Detect which cell encompasses the target text, then output its (X, Y) center coordinate. 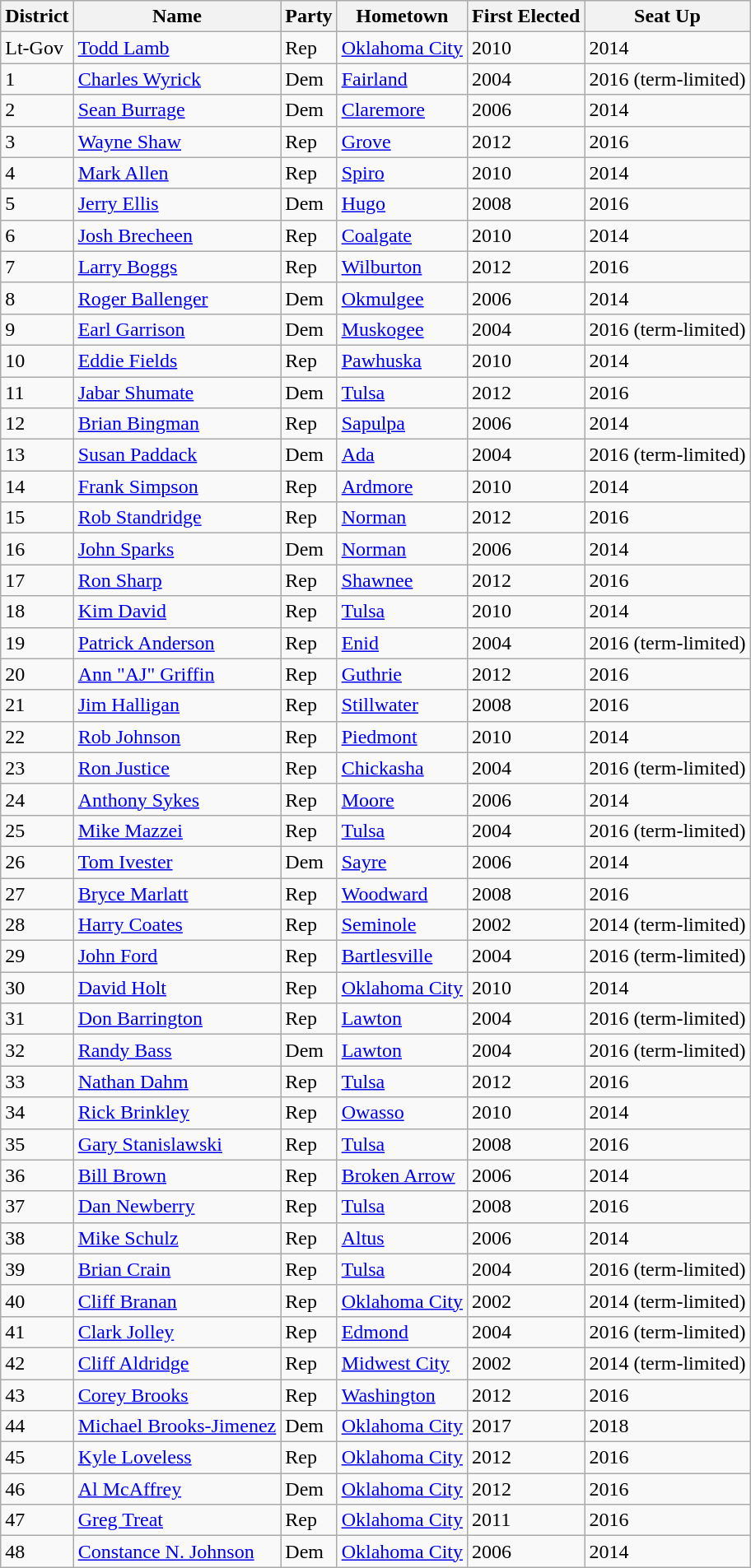
Party (309, 16)
30 (37, 988)
Pawhuska (402, 361)
43 (37, 1395)
23 (37, 768)
Lt-Gov (37, 48)
20 (37, 674)
Mike Schulz (177, 1238)
Rob Standridge (177, 518)
36 (37, 1175)
Brian Bingman (177, 424)
Clark Jolley (177, 1332)
29 (37, 956)
Okmulgee (402, 298)
Gary Stanislawski (177, 1144)
Don Barrington (177, 1019)
Charles Wyrick (177, 79)
40 (37, 1300)
Sayre (402, 862)
38 (37, 1238)
5 (37, 204)
4 (37, 173)
8 (37, 298)
35 (37, 1144)
Jabar Shumate (177, 393)
District (37, 16)
42 (37, 1363)
Owasso (402, 1113)
37 (37, 1207)
Harry Coates (177, 925)
Roger Ballenger (177, 298)
17 (37, 580)
Ron Sharp (177, 580)
16 (37, 549)
Midwest City (402, 1363)
Bill Brown (177, 1175)
Rob Johnson (177, 737)
Mike Mazzei (177, 831)
Kim David (177, 612)
Broken Arrow (402, 1175)
21 (37, 705)
46 (37, 1489)
28 (37, 925)
Mark Allen (177, 173)
Michael Brooks-Jimenez (177, 1426)
Nathan Dahm (177, 1082)
First Elected (526, 16)
3 (37, 142)
Chickasha (402, 768)
Jerry Ellis (177, 204)
Wayne Shaw (177, 142)
34 (37, 1113)
John Ford (177, 956)
David Holt (177, 988)
Kyle Loveless (177, 1458)
13 (37, 455)
Cliff Aldridge (177, 1363)
Grove (402, 142)
Susan Paddack (177, 455)
Dan Newberry (177, 1207)
11 (37, 393)
Wilburton (402, 267)
Fairland (402, 79)
15 (37, 518)
Edmond (402, 1332)
Anthony Sykes (177, 799)
Bartlesville (402, 956)
Ada (402, 455)
2018 (667, 1426)
1 (37, 79)
7 (37, 267)
14 (37, 486)
Al McAffrey (177, 1489)
9 (37, 329)
44 (37, 1426)
Coalgate (402, 235)
Shawnee (402, 580)
24 (37, 799)
Washington (402, 1395)
Ardmore (402, 486)
Woodward (402, 893)
32 (37, 1050)
47 (37, 1520)
Constance N. Johnson (177, 1552)
31 (37, 1019)
22 (37, 737)
Randy Bass (177, 1050)
2011 (526, 1520)
6 (37, 235)
Patrick Anderson (177, 643)
Ron Justice (177, 768)
2 (37, 110)
Hugo (402, 204)
Seat Up (667, 16)
Ann "AJ" Griffin (177, 674)
Claremore (402, 110)
Sapulpa (402, 424)
2017 (526, 1426)
Brian Crain (177, 1269)
Seminole (402, 925)
Josh Brecheen (177, 235)
Cliff Branan (177, 1300)
Jim Halligan (177, 705)
Enid (402, 643)
Spiro (402, 173)
Larry Boggs (177, 267)
Todd Lamb (177, 48)
Tom Ivester (177, 862)
Altus (402, 1238)
Greg Treat (177, 1520)
26 (37, 862)
41 (37, 1332)
John Sparks (177, 549)
Rick Brinkley (177, 1113)
25 (37, 831)
48 (37, 1552)
Corey Brooks (177, 1395)
18 (37, 612)
12 (37, 424)
Frank Simpson (177, 486)
Moore (402, 799)
Piedmont (402, 737)
Earl Garrison (177, 329)
Bryce Marlatt (177, 893)
45 (37, 1458)
39 (37, 1269)
Guthrie (402, 674)
Stillwater (402, 705)
33 (37, 1082)
Muskogee (402, 329)
19 (37, 643)
Sean Burrage (177, 110)
27 (37, 893)
Eddie Fields (177, 361)
10 (37, 361)
Name (177, 16)
Hometown (402, 16)
